Scan for the cell matching the given text and deliver its (X, Y) coordinate at center. 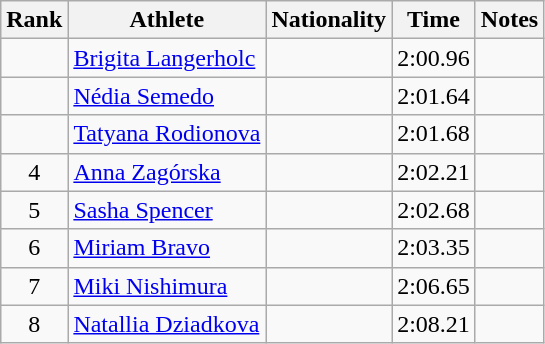
Anna Zagórska (167, 172)
Sasha Spencer (167, 210)
Natallia Dziadkova (167, 324)
2:02.21 (434, 172)
Miki Nishimura (167, 286)
2:03.35 (434, 248)
2:08.21 (434, 324)
Miriam Bravo (167, 248)
Athlete (167, 20)
2:06.65 (434, 286)
2:02.68 (434, 210)
Notes (509, 20)
2:01.68 (434, 134)
Brigita Langerholc (167, 58)
8 (34, 324)
5 (34, 210)
7 (34, 286)
Nationality (329, 20)
Time (434, 20)
6 (34, 248)
4 (34, 172)
2:01.64 (434, 96)
Nédia Semedo (167, 96)
2:00.96 (434, 58)
Tatyana Rodionova (167, 134)
Rank (34, 20)
